Find where the given text appears and provide that cell's center as [x, y] coordinate. 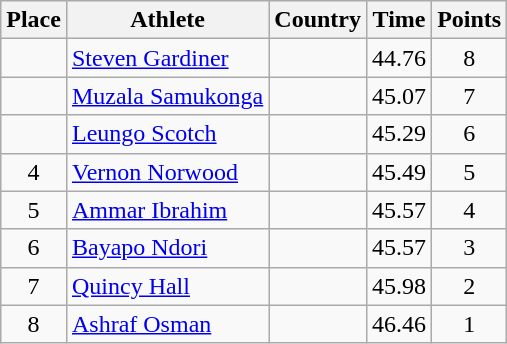
Vernon Norwood [167, 172]
Points [470, 20]
45.07 [400, 96]
2 [470, 286]
Muzala Samukonga [167, 96]
Bayapo Ndori [167, 248]
Ammar Ibrahim [167, 210]
44.76 [400, 58]
45.29 [400, 134]
46.46 [400, 324]
1 [470, 324]
Quincy Hall [167, 286]
Country [318, 20]
Place [34, 20]
Time [400, 20]
Ashraf Osman [167, 324]
3 [470, 248]
45.98 [400, 286]
Steven Gardiner [167, 58]
Athlete [167, 20]
45.49 [400, 172]
Leungo Scotch [167, 134]
